Determine the (x, y) coordinate at the center of the cell enclosing the given text.  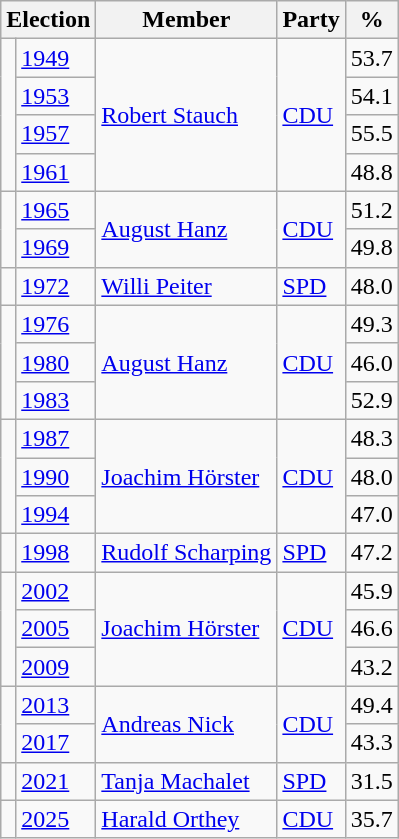
Party (311, 20)
Robert Stauch (186, 115)
2013 (56, 705)
Rudolf Scharping (186, 553)
49.3 (372, 324)
1969 (56, 248)
43.2 (372, 667)
1972 (56, 286)
51.2 (372, 210)
43.3 (372, 743)
1990 (56, 477)
% (372, 20)
53.7 (372, 58)
1961 (56, 172)
47.2 (372, 553)
55.5 (372, 134)
Election (48, 20)
2009 (56, 667)
Member (186, 20)
47.0 (372, 515)
48.8 (372, 172)
Willi Peiter (186, 286)
1976 (56, 324)
1949 (56, 58)
1957 (56, 134)
1983 (56, 400)
Harald Orthey (186, 819)
2021 (56, 781)
2017 (56, 743)
1980 (56, 362)
31.5 (372, 781)
45.9 (372, 591)
35.7 (372, 819)
2002 (56, 591)
Tanja Machalet (186, 781)
Andreas Nick (186, 724)
2025 (56, 819)
1953 (56, 96)
46.0 (372, 362)
1994 (56, 515)
54.1 (372, 96)
49.4 (372, 705)
46.6 (372, 629)
1987 (56, 438)
49.8 (372, 248)
48.3 (372, 438)
1998 (56, 553)
2005 (56, 629)
52.9 (372, 400)
1965 (56, 210)
